Search for the cell housing the specified text and yield its (X, Y) center coordinate. 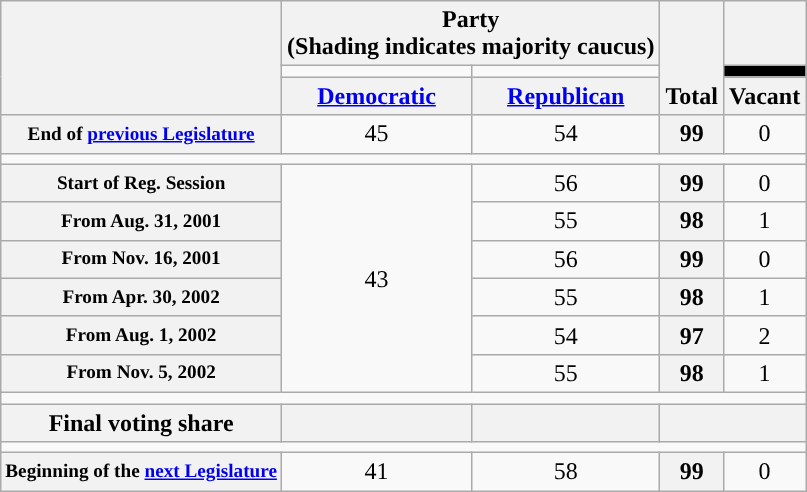
Republican (566, 96)
43 (377, 278)
Start of Reg. Session (142, 183)
Final voting share (142, 423)
Beginning of the next Legislature (142, 472)
From Aug. 1, 2002 (142, 335)
58 (566, 472)
From Apr. 30, 2002 (142, 297)
2 (764, 335)
End of previous Legislature (142, 134)
Vacant (764, 96)
41 (377, 472)
45 (377, 134)
Democratic (377, 96)
From Nov. 5, 2002 (142, 373)
Total (692, 58)
97 (692, 335)
From Nov. 16, 2001 (142, 259)
From Aug. 31, 2001 (142, 221)
Party (Shading indicates majority caucus) (471, 34)
